Capture the cell that displays the provided text and extract its [X, Y] central coordinate. 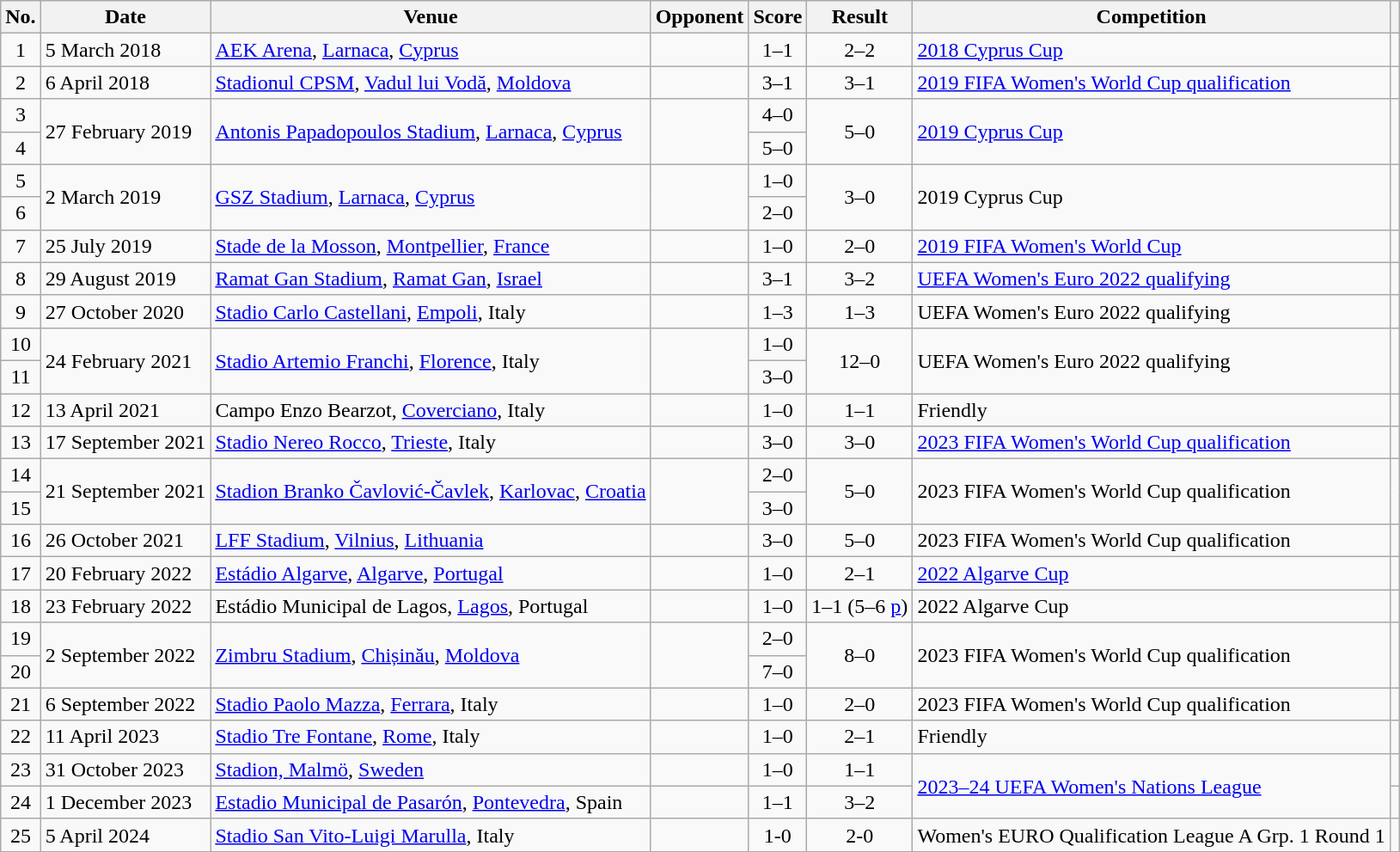
27 February 2019 [125, 132]
7–0 [778, 671]
14 [21, 475]
12 [21, 410]
1-0 [778, 835]
1–1 (5–6 p) [859, 606]
Estadio Municipal de Pasarón, Pontevedra, Spain [431, 802]
5 April 2024 [125, 835]
7 [21, 246]
Date [125, 17]
Stadionul CPSM, Vadul lui Vodă, Moldova [431, 83]
Stadio Artemio Franchi, Florence, Italy [431, 360]
Antonis Papadopoulos Stadium, Larnaca, Cyprus [431, 132]
17 September 2021 [125, 443]
Stadio Nereo Rocco, Trieste, Italy [431, 443]
11 [21, 377]
2018 Cyprus Cup [1152, 50]
Estádio Municipal de Lagos, Lagos, Portugal [431, 606]
Venue [431, 17]
15 [21, 508]
Ramat Gan Stadium, Ramat Gan, Israel [431, 279]
2–2 [859, 50]
LFF Stadium, Vilnius, Lithuania [431, 541]
23 February 2022 [125, 606]
6 April 2018 [125, 83]
Campo Enzo Bearzot, Coverciano, Italy [431, 410]
25 July 2019 [125, 246]
26 October 2021 [125, 541]
AEK Arena, Larnaca, Cyprus [431, 50]
8 [21, 279]
Women's EURO Qualification League A Grp. 1 Round 1 [1152, 835]
6 September 2022 [125, 704]
Competition [1152, 17]
GSZ Stadium, Larnaca, Cyprus [431, 197]
20 February 2022 [125, 573]
Opponent [700, 17]
No. [21, 17]
5 [21, 181]
27 October 2020 [125, 311]
19 [21, 639]
11 April 2023 [125, 737]
1 [21, 50]
2023–24 UEFA Women's Nations League [1152, 786]
20 [21, 671]
17 [21, 573]
1 December 2023 [125, 802]
3 [21, 115]
9 [21, 311]
2019 FIFA Women's World Cup [1152, 246]
5 March 2018 [125, 50]
21 September 2021 [125, 492]
22 [21, 737]
Stadio Paolo Mazza, Ferrara, Italy [431, 704]
10 [21, 344]
2-0 [859, 835]
Stadio Carlo Castellani, Empoli, Italy [431, 311]
23 [21, 769]
2 September 2022 [125, 655]
24 [21, 802]
Stadio Tre Fontane, Rome, Italy [431, 737]
Estádio Algarve, Algarve, Portugal [431, 573]
24 February 2021 [125, 360]
13 [21, 443]
4 [21, 148]
12–0 [859, 360]
4–0 [778, 115]
8–0 [859, 655]
29 August 2019 [125, 279]
6 [21, 213]
Stadion, Malmö, Sweden [431, 769]
2 March 2019 [125, 197]
31 October 2023 [125, 769]
2019 FIFA Women's World Cup qualification [1152, 83]
Result [859, 17]
16 [21, 541]
2 [21, 83]
18 [21, 606]
Score [778, 17]
21 [21, 704]
Stadio San Vito-Luigi Marulla, Italy [431, 835]
Stadion Branko Čavlović-Čavlek, Karlovac, Croatia [431, 492]
25 [21, 835]
Zimbru Stadium, Chișinău, Moldova [431, 655]
Stade de la Mosson, Montpellier, France [431, 246]
13 April 2021 [125, 410]
